Output the (x, y) coordinate of the center of the cell containing the given text.  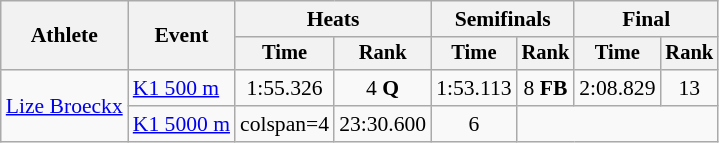
23:30.600 (382, 124)
Lize Broeckx (64, 106)
6 (474, 124)
13 (690, 88)
1:53.113 (474, 88)
colspan=4 (284, 124)
Event (182, 36)
K1 5000 m (182, 124)
Final (646, 19)
Athlete (64, 36)
1:55.326 (284, 88)
2:08.829 (617, 88)
Semifinals (502, 19)
4 Q (382, 88)
K1 500 m (182, 88)
Heats (333, 19)
8 FB (546, 88)
